Scan for the cell matching the given text and deliver its [X, Y] coordinate at center. 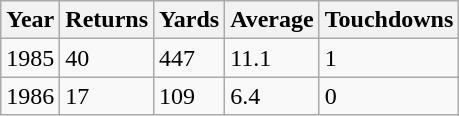
447 [190, 58]
40 [107, 58]
17 [107, 96]
Yards [190, 20]
Touchdowns [389, 20]
1985 [30, 58]
Year [30, 20]
Returns [107, 20]
0 [389, 96]
109 [190, 96]
1 [389, 58]
11.1 [272, 58]
6.4 [272, 96]
Average [272, 20]
1986 [30, 96]
